Pinpoint the cell where the given text exists, returning its (x, y) midpoint coordinate. 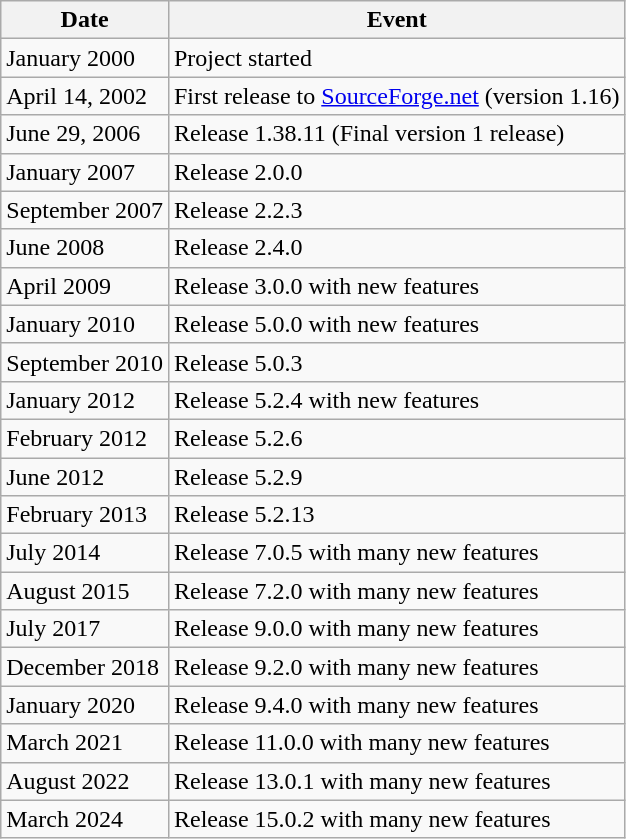
Release 15.0.2 with many new features (396, 819)
Event (396, 20)
Release 5.2.9 (396, 477)
March 2024 (85, 819)
April 2009 (85, 286)
First release to SourceForge.net (version 1.16) (396, 96)
Release 3.0.0 with new features (396, 286)
January 2012 (85, 400)
December 2018 (85, 667)
Release 9.4.0 with many new features (396, 705)
June 2008 (85, 248)
June 2012 (85, 477)
Release 1.38.11 (Final version 1 release) (396, 134)
Project started (396, 58)
Release 11.0.0 with many new features (396, 743)
Release 5.2.6 (396, 438)
June 29, 2006 (85, 134)
January 2000 (85, 58)
Release 5.0.3 (396, 362)
Date (85, 20)
Release 2.0.0 (396, 172)
Release 7.2.0 with many new features (396, 591)
July 2014 (85, 553)
January 2007 (85, 172)
February 2012 (85, 438)
September 2007 (85, 210)
January 2010 (85, 324)
Release 7.0.5 with many new features (396, 553)
Release 5.0.0 with new features (396, 324)
March 2021 (85, 743)
August 2022 (85, 781)
July 2017 (85, 629)
Release 2.2.3 (396, 210)
February 2013 (85, 515)
Release 9.2.0 with many new features (396, 667)
Release 5.2.13 (396, 515)
August 2015 (85, 591)
Release 5.2.4 with new features (396, 400)
Release 2.4.0 (396, 248)
September 2010 (85, 362)
Release 13.0.1 with many new features (396, 781)
Release 9.0.0 with many new features (396, 629)
April 14, 2002 (85, 96)
January 2020 (85, 705)
